Locate the cell with the specified text and output its (X, Y) center coordinate. 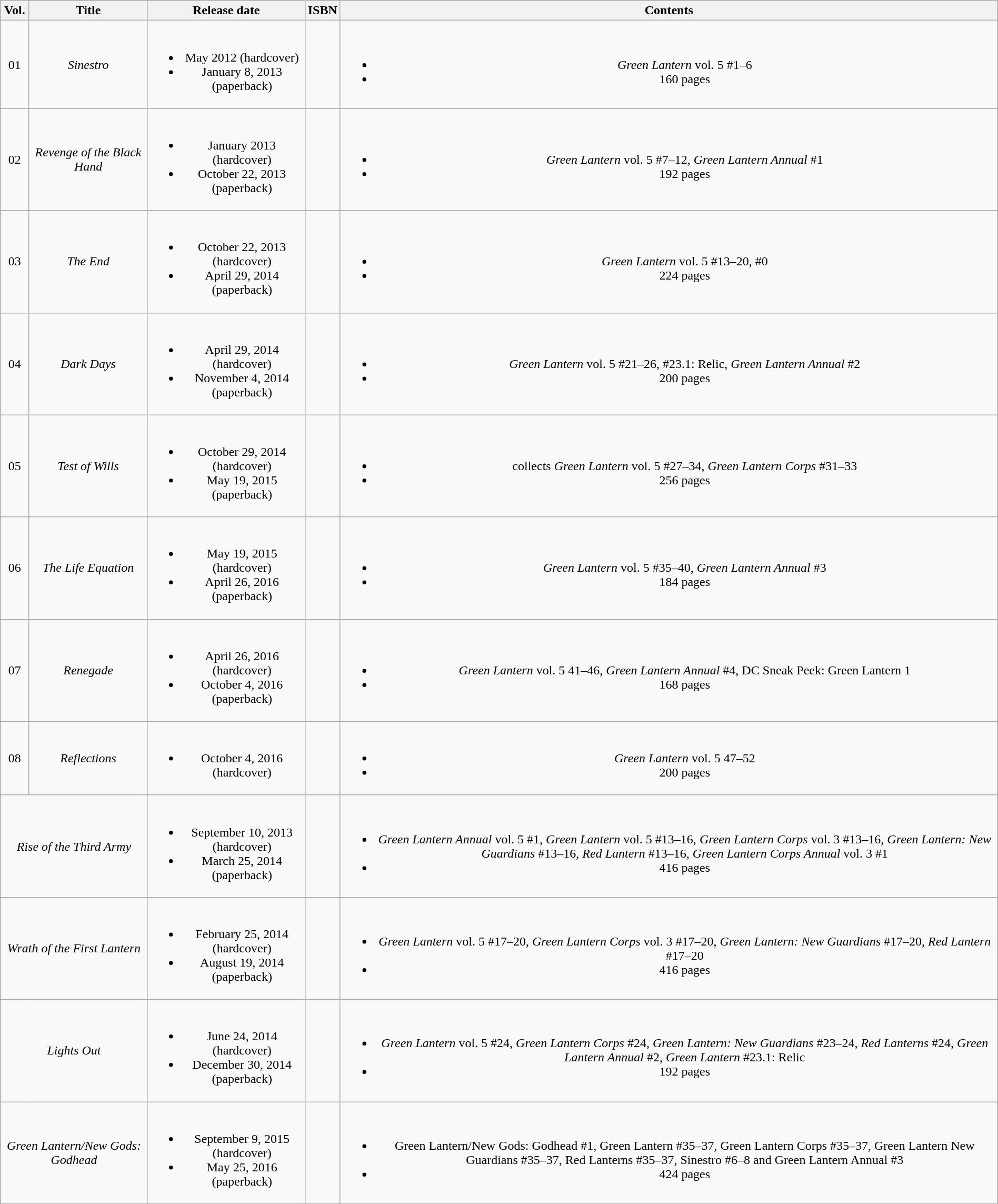
Vol. (15, 11)
03 (15, 262)
May 2012 (hardcover)January 8, 2013 (paperback) (226, 64)
Green Lantern vol. 5 #1–6160 pages (668, 64)
Dark Days (88, 364)
September 9, 2015 (hardcover)May 25, 2016 (paperback) (226, 1152)
ISBN (322, 11)
May 19, 2015 (hardcover)April 26, 2016 (paperback) (226, 568)
October 22, 2013 (hardcover)April 29, 2014 (paperback) (226, 262)
Green Lantern vol. 5 41–46, Green Lantern Annual #4, DC Sneak Peek: Green Lantern 1168 pages (668, 670)
Lights Out (74, 1050)
Green Lantern vol. 5 #21–26, #23.1: Relic, Green Lantern Annual #2200 pages (668, 364)
01 (15, 64)
The Life Equation (88, 568)
07 (15, 670)
September 10, 2013 (hardcover)March 25, 2014 (paperback) (226, 846)
October 4, 2016 (hardcover) (226, 758)
02 (15, 160)
Green Lantern vol. 5 #17–20, Green Lantern Corps vol. 3 #17–20, Green Lantern: New Guardians #17–20, Red Lantern #17–20416 pages (668, 948)
Reflections (88, 758)
08 (15, 758)
Green Lantern/New Gods: Godhead (74, 1152)
Sinestro (88, 64)
Wrath of the First Lantern (74, 948)
Revenge of the Black Hand (88, 160)
June 24, 2014 (hardcover)December 30, 2014 (paperback) (226, 1050)
Title (88, 11)
January 2013 (hardcover)October 22, 2013 (paperback) (226, 160)
April 29, 2014 (hardcover)November 4, 2014 (paperback) (226, 364)
Test of Wills (88, 466)
February 25, 2014 (hardcover)August 19, 2014 (paperback) (226, 948)
06 (15, 568)
05 (15, 466)
collects Green Lantern vol. 5 #27–34, Green Lantern Corps #31–33256 pages (668, 466)
Contents (668, 11)
Rise of the Third Army (74, 846)
Renegade (88, 670)
The End (88, 262)
Green Lantern vol. 5 47–52200 pages (668, 758)
Release date (226, 11)
April 26, 2016 (hardcover)October 4, 2016 (paperback) (226, 670)
October 29, 2014 (hardcover)May 19, 2015 (paperback) (226, 466)
Green Lantern vol. 5 #7–12, Green Lantern Annual #1192 pages (668, 160)
Green Lantern vol. 5 #13–20, #0224 pages (668, 262)
04 (15, 364)
Green Lantern vol. 5 #35–40, Green Lantern Annual #3184 pages (668, 568)
